Scan for the cell matching the given text and deliver its [X, Y] coordinate at center. 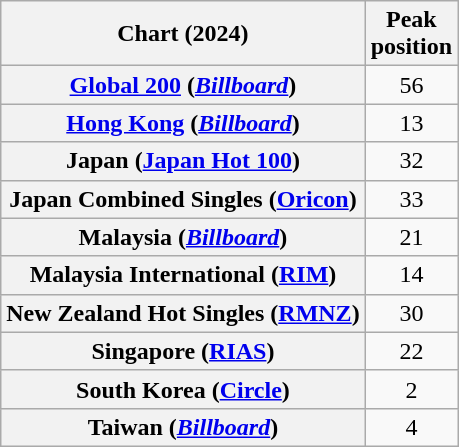
Japan (Japan Hot 100) [183, 161]
Taiwan (Billboard) [183, 427]
Global 200 (Billboard) [183, 85]
4 [411, 427]
Malaysia (Billboard) [183, 237]
Singapore (RIAS) [183, 351]
Chart (2024) [183, 34]
Malaysia International (RIM) [183, 275]
30 [411, 313]
2 [411, 389]
Japan Combined Singles (Oricon) [183, 199]
South Korea (Circle) [183, 389]
14 [411, 275]
21 [411, 237]
22 [411, 351]
32 [411, 161]
56 [411, 85]
Hong Kong (Billboard) [183, 123]
33 [411, 199]
New Zealand Hot Singles (RMNZ) [183, 313]
13 [411, 123]
Peakposition [411, 34]
